Identify which cell holds the provided text, then report its (x, y) central coordinate. 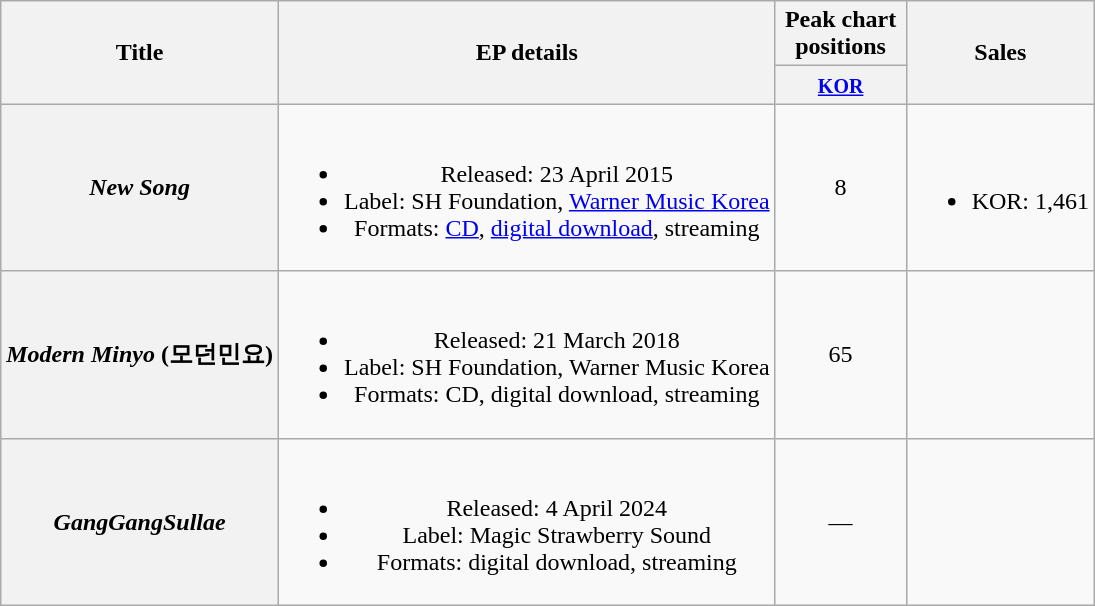
EP details (526, 52)
Modern Minyo (모던민요) (140, 354)
KOR: 1,461 (1000, 188)
65 (840, 354)
Title (140, 52)
8 (840, 188)
Peak chart positions (840, 34)
New Song (140, 188)
— (840, 522)
GangGangSullae (140, 522)
Released: 23 April 2015Label: SH Foundation, Warner Music KoreaFormats: CD, digital download, streaming (526, 188)
KOR (840, 85)
Sales (1000, 52)
Released: 21 March 2018Label: SH Foundation, Warner Music KoreaFormats: CD, digital download, streaming (526, 354)
Released: 4 April 2024Label: Magic Strawberry SoundFormats: digital download, streaming (526, 522)
